For the text-containing cell, return its midpoint in (x, y) coordinate format. 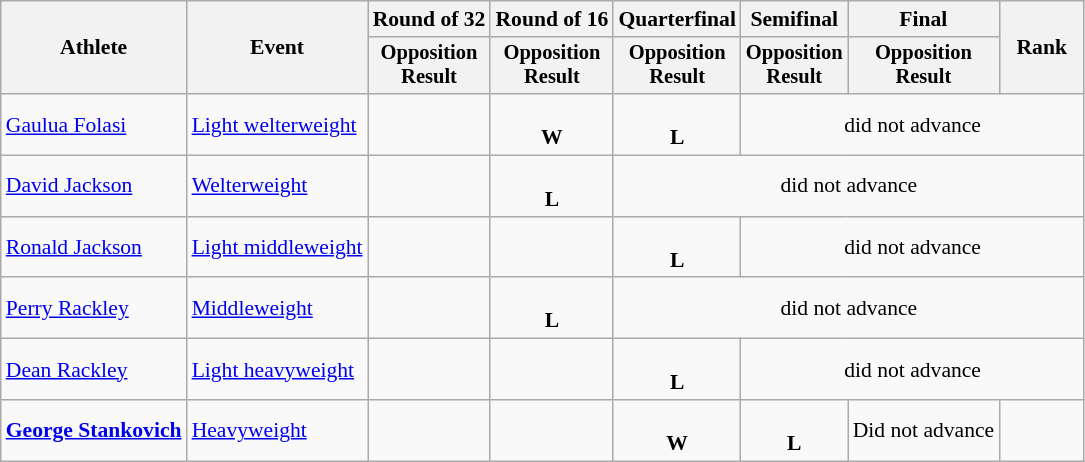
George Stankovich (94, 430)
Light middleweight (278, 248)
Event (278, 48)
David Jackson (94, 186)
Middleweight (278, 308)
Final (924, 19)
Perry Rackley (94, 308)
Quarterfinal (677, 19)
Round of 16 (552, 19)
Did not advance (924, 430)
Athlete (94, 48)
Light heavyweight (278, 370)
Ronald Jackson (94, 248)
Gaulua Folasi (94, 124)
Semifinal (794, 19)
Round of 32 (430, 19)
Heavyweight (278, 430)
Light welterweight (278, 124)
Dean Rackley (94, 370)
Welterweight (278, 186)
Rank (1042, 48)
